Identify which cell holds the provided text, then report its (x, y) central coordinate. 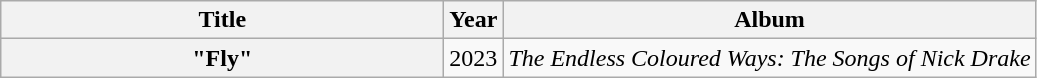
The Endless Coloured Ways: The Songs of Nick Drake (770, 58)
Year (474, 20)
"Fly" (222, 58)
2023 (474, 58)
Title (222, 20)
Album (770, 20)
